Return the [X, Y] coordinate for the center point of the cell that contains the specified text.  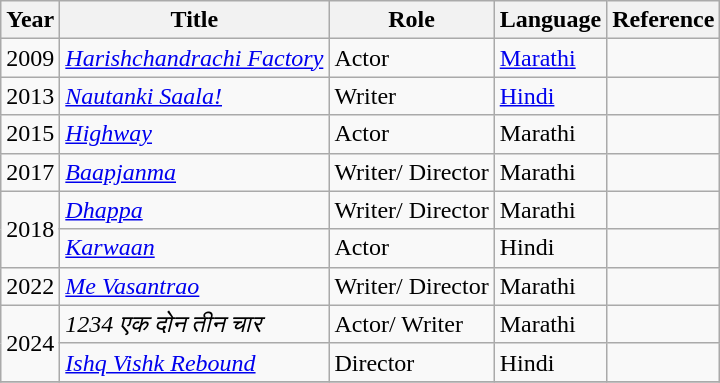
2009 [30, 58]
Harishchandrachi Factory [194, 58]
Baapjanma [194, 172]
2022 [30, 286]
1234 एक दोन तीन चार [194, 324]
Role [412, 20]
2017 [30, 172]
Year [30, 20]
Highway [194, 134]
Nautanki Saala! [194, 96]
Ishq Vishk Rebound [194, 362]
2024 [30, 343]
2013 [30, 96]
Actor/ Writer [412, 324]
Karwaan [194, 248]
Director [412, 362]
Writer [412, 96]
Reference [664, 20]
Me Vasantrao [194, 286]
2018 [30, 229]
Title [194, 20]
Language [550, 20]
Dhappa [194, 210]
2015 [30, 134]
